Output the [x, y] coordinate of the center of the cell containing the given text.  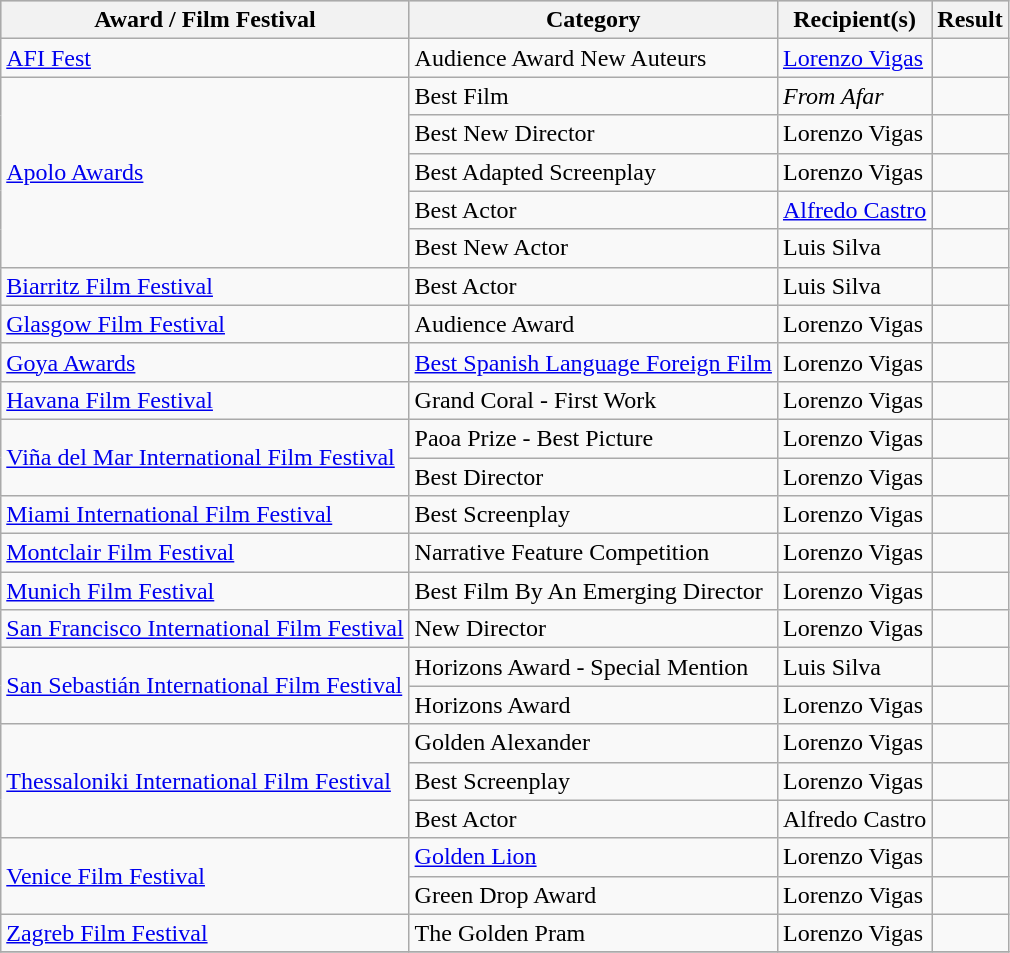
Horizons Award [593, 705]
AFI Fest [205, 58]
Paoa Prize - Best Picture [593, 438]
San Francisco International Film Festival [205, 629]
Best Adapted Screenplay [593, 172]
Audience Award [593, 324]
Best Spanish Language Foreign Film [593, 362]
Glasgow Film Festival [205, 324]
Golden Alexander [593, 743]
Zagreb Film Festival [205, 933]
Green Drop Award [593, 895]
Goya Awards [205, 362]
The Golden Pram [593, 933]
San Sebastián International Film Festival [205, 686]
Montclair Film Festival [205, 553]
Apolo Awards [205, 172]
Miami International Film Festival [205, 515]
Best Film [593, 96]
Venice Film Festival [205, 876]
Award / Film Festival [205, 20]
Thessaloniki International Film Festival [205, 781]
Munich Film Festival [205, 591]
Best New Actor [593, 248]
Best Director [593, 477]
Biarritz Film Festival [205, 286]
New Director [593, 629]
Recipient(s) [854, 20]
Category [593, 20]
Viña del Mar International Film Festival [205, 457]
Narrative Feature Competition [593, 553]
Best New Director [593, 134]
From Afar [854, 96]
Audience Award New Auteurs [593, 58]
Havana Film Festival [205, 400]
Best Film By An Emerging Director [593, 591]
Result [970, 20]
Grand Coral - First Work [593, 400]
Horizons Award - Special Mention [593, 667]
Golden Lion [593, 857]
